Scan for the cell matching the given text and deliver its (x, y) coordinate at center. 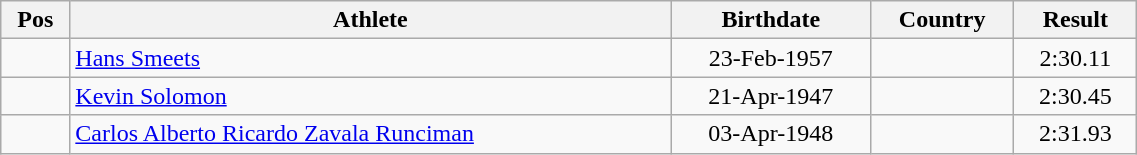
Hans Smeets (370, 58)
Birthdate (770, 20)
2:30.45 (1076, 96)
Carlos Alberto Ricardo Zavala Runciman (370, 134)
Pos (36, 20)
2:30.11 (1076, 58)
Result (1076, 20)
Country (942, 20)
Kevin Solomon (370, 96)
21-Apr-1947 (770, 96)
23-Feb-1957 (770, 58)
2:31.93 (1076, 134)
Athlete (370, 20)
03-Apr-1948 (770, 134)
